Pinpoint the cell where the given text exists, returning its [X, Y] midpoint coordinate. 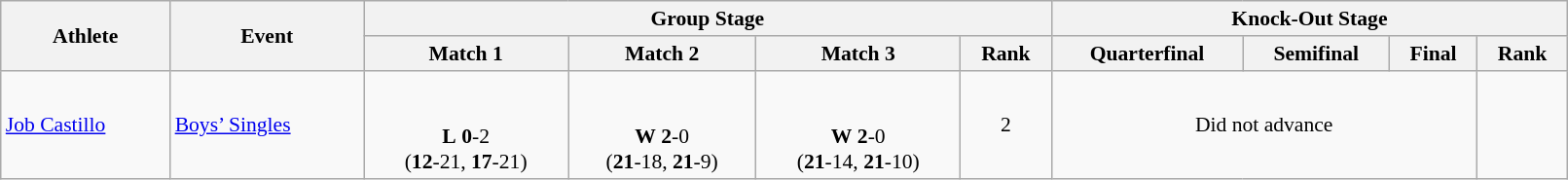
Final [1434, 54]
Boys’ Singles [267, 125]
L 0-2 (12-21, 17-21) [466, 125]
Knock-Out Stage [1310, 18]
Athlete [86, 35]
Event [267, 35]
Group Stage [708, 18]
W 2-0 (21-14, 21-10) [858, 125]
W 2-0 (21-18, 21-9) [662, 125]
Job Castillo [86, 125]
Quarterfinal [1147, 54]
Did not advance [1263, 125]
Match 1 [466, 54]
Semifinal [1316, 54]
2 [1006, 125]
Match 3 [858, 54]
Match 2 [662, 54]
